Pinpoint the cell where the given text exists, returning its (X, Y) midpoint coordinate. 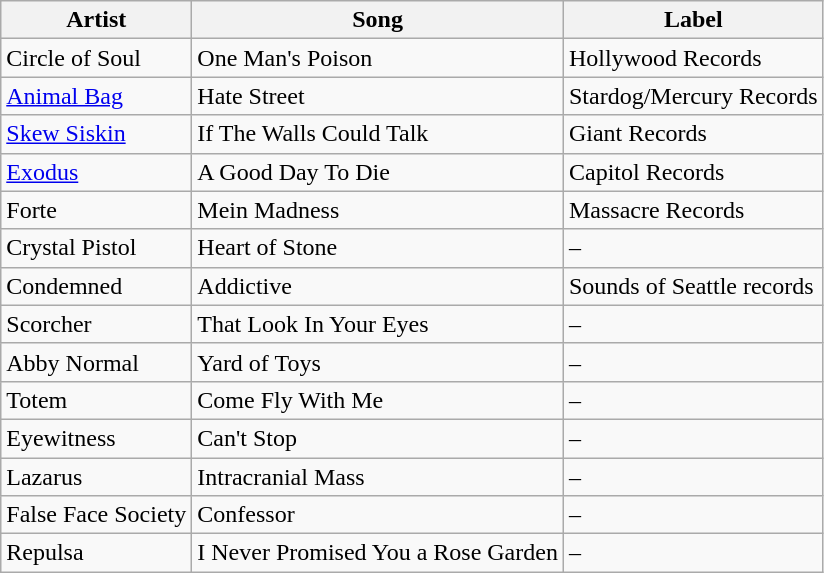
Mein Madness (378, 210)
If The Walls Could Talk (378, 134)
Hollywood Records (693, 58)
Crystal Pistol (96, 248)
Label (693, 20)
Sounds of Seattle records (693, 286)
Song (378, 20)
Forte (96, 210)
Capitol Records (693, 172)
Animal Bag (96, 96)
Hate Street (378, 96)
Skew Siskin (96, 134)
Eyewitness (96, 438)
Abby Normal (96, 362)
Totem (96, 400)
One Man's Poison (378, 58)
Scorcher (96, 324)
Condemned (96, 286)
Stardog/Mercury Records (693, 96)
Intracranial Mass (378, 477)
Heart of Stone (378, 248)
Giant Records (693, 134)
False Face Society (96, 515)
Exodus (96, 172)
Repulsa (96, 553)
That Look In Your Eyes (378, 324)
Artist (96, 20)
Lazarus (96, 477)
A Good Day To Die (378, 172)
Confessor (378, 515)
Can't Stop (378, 438)
Massacre Records (693, 210)
Yard of Toys (378, 362)
Come Fly With Me (378, 400)
Addictive (378, 286)
Circle of Soul (96, 58)
I Never Promised You a Rose Garden (378, 553)
